Provide the [x, y] coordinate of the cell's center where the given text is located.  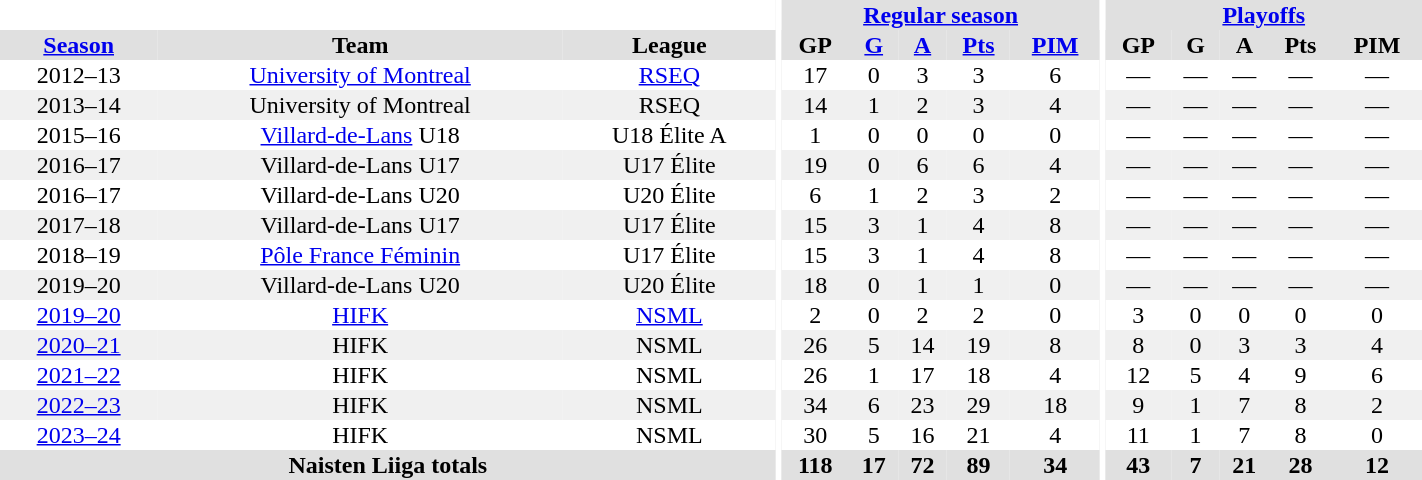
2020–21 [78, 345]
2018–19 [78, 255]
2013–14 [78, 105]
89 [978, 465]
11 [1138, 435]
Team [360, 45]
Naisten Liiga totals [388, 465]
2022–23 [78, 405]
Regular season [940, 15]
72 [922, 465]
43 [1138, 465]
30 [815, 435]
League [670, 45]
2023–24 [78, 435]
23 [922, 405]
2021–22 [78, 375]
Pôle France Féminin [360, 255]
16 [922, 435]
Playoffs [1264, 15]
U18 Élite A [670, 135]
29 [978, 405]
2017–18 [78, 225]
118 [815, 465]
2012–13 [78, 75]
2015–16 [78, 135]
Season [78, 45]
Villard-de-Lans U18 [360, 135]
28 [1300, 465]
